Pinpoint the cell where the given text exists, returning its [x, y] midpoint coordinate. 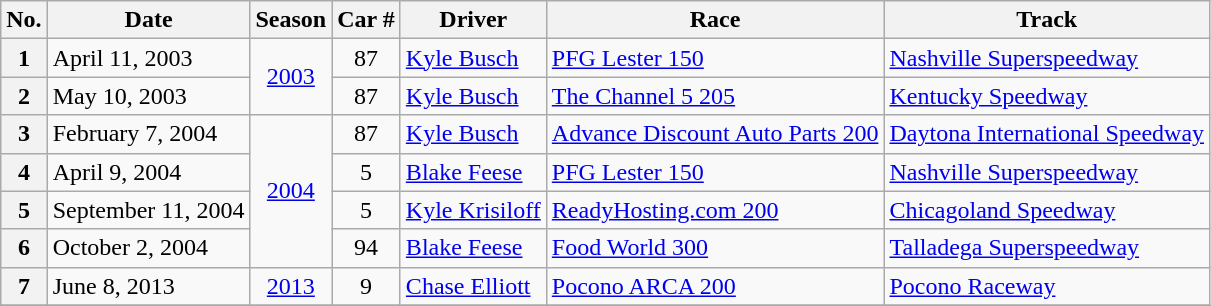
94 [366, 248]
June 8, 2013 [148, 286]
2003 [291, 77]
April 11, 2003 [148, 58]
September 11, 2004 [148, 210]
9 [366, 286]
Chicagoland Speedway [1047, 210]
Kentucky Speedway [1047, 96]
Pocono Raceway [1047, 286]
2 [24, 96]
Daytona International Speedway [1047, 134]
Car # [366, 20]
2013 [291, 286]
Chase Elliott [473, 286]
No. [24, 20]
Talladega Superspeedway [1047, 248]
1 [24, 58]
6 [24, 248]
2004 [291, 191]
3 [24, 134]
Track [1047, 20]
Advance Discount Auto Parts 200 [715, 134]
Date [148, 20]
October 2, 2004 [148, 248]
Kyle Krisiloff [473, 210]
7 [24, 286]
Food World 300 [715, 248]
Season [291, 20]
Driver [473, 20]
4 [24, 172]
The Channel 5 205 [715, 96]
May 10, 2003 [148, 96]
February 7, 2004 [148, 134]
Race [715, 20]
Pocono ARCA 200 [715, 286]
April 9, 2004 [148, 172]
ReadyHosting.com 200 [715, 210]
